Scan for the cell matching the given text and deliver its (X, Y) coordinate at center. 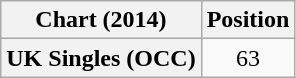
UK Singles (OCC) (101, 58)
Chart (2014) (101, 20)
63 (248, 58)
Position (248, 20)
